Search for the cell housing the specified text and yield its [x, y] center coordinate. 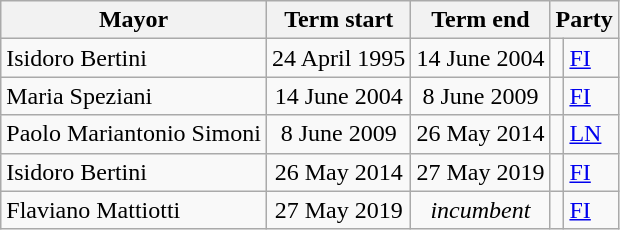
Party [584, 20]
Term start [338, 20]
LN [591, 134]
Term end [480, 20]
24 April 1995 [338, 58]
incumbent [480, 210]
Maria Speziani [134, 96]
Paolo Mariantonio Simoni [134, 134]
Flaviano Mattiotti [134, 210]
Mayor [134, 20]
